Identify which cell holds the provided text, then report its [X, Y] central coordinate. 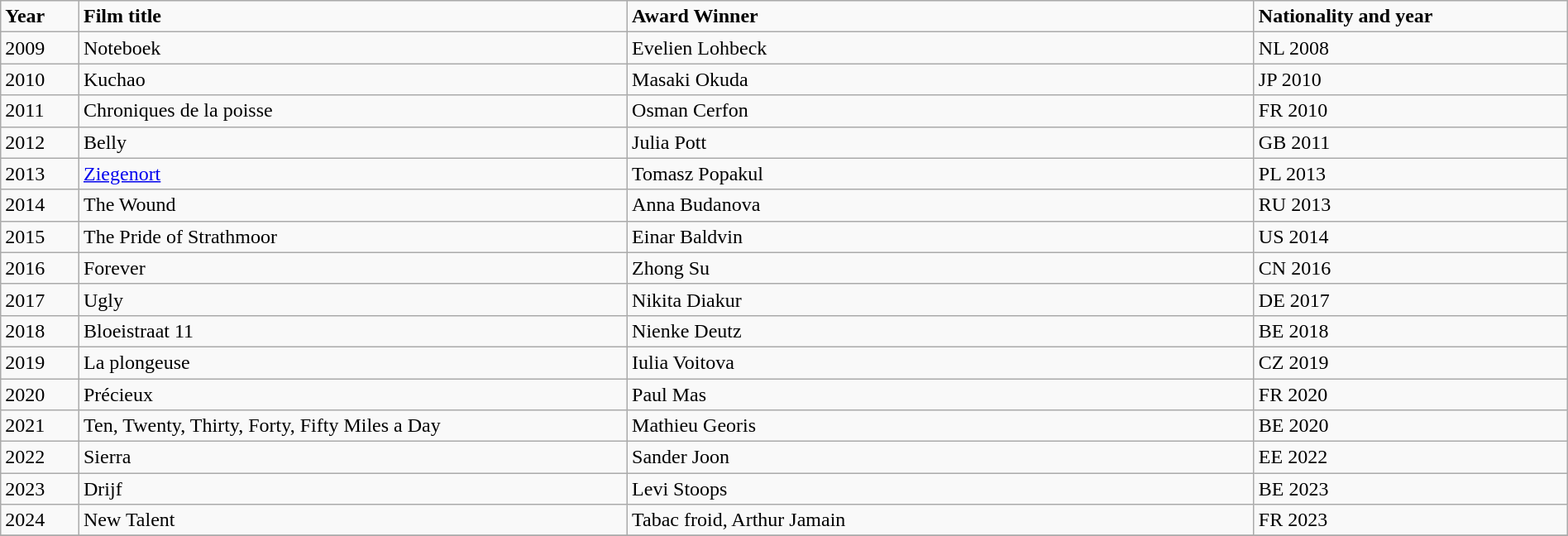
Nikita Diakur [941, 299]
DE 2017 [1411, 299]
The Pride of Strathmoor [352, 237]
Kuchao [352, 79]
Forever [352, 268]
2015 [40, 237]
The Wound [352, 205]
CZ 2019 [1411, 362]
EE 2022 [1411, 457]
PL 2013 [1411, 174]
Evelien Lohbeck [941, 48]
Einar Baldvin [941, 237]
2010 [40, 79]
Nienke Deutz [941, 331]
Osman Cerfon [941, 111]
Ziegenort [352, 174]
RU 2013 [1411, 205]
JP 2010 [1411, 79]
2018 [40, 331]
Tomasz Popakul [941, 174]
Mathieu Georis [941, 426]
2023 [40, 489]
GB 2011 [1411, 142]
Year [40, 17]
FR 2020 [1411, 395]
Award Winner [941, 17]
FR 2023 [1411, 520]
Belly [352, 142]
2014 [40, 205]
Zhong Su [941, 268]
2022 [40, 457]
2011 [40, 111]
Noteboek [352, 48]
Masaki Okuda [941, 79]
2024 [40, 520]
2016 [40, 268]
FR 2010 [1411, 111]
BE 2023 [1411, 489]
2019 [40, 362]
Chroniques de la poisse [352, 111]
CN 2016 [1411, 268]
Sander Joon [941, 457]
Précieux [352, 395]
Drijf [352, 489]
Julia Pott [941, 142]
Ugly [352, 299]
2017 [40, 299]
Ten, Twenty, Thirty, Forty, Fifty Miles a Day [352, 426]
US 2014 [1411, 237]
NL 2008 [1411, 48]
2021 [40, 426]
New Talent [352, 520]
2012 [40, 142]
Anna Budanova [941, 205]
Tabac froid, Arthur Jamain [941, 520]
BE 2020 [1411, 426]
La plongeuse [352, 362]
2013 [40, 174]
Levi Stoops [941, 489]
Iulia Voitova [941, 362]
2009 [40, 48]
Sierra [352, 457]
Bloeistraat 11 [352, 331]
2020 [40, 395]
Nationality and year [1411, 17]
Film title [352, 17]
Paul Mas [941, 395]
BE 2018 [1411, 331]
